Capture the cell that displays the provided text and extract its [x, y] central coordinate. 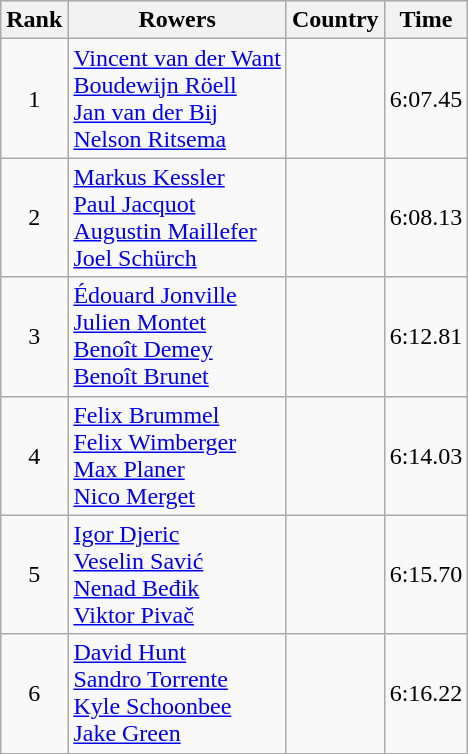
Markus KesslerPaul JacquotAugustin MailleferJoel Schürch [178, 218]
Rank [34, 20]
6:07.45 [426, 98]
2 [34, 218]
1 [34, 98]
6:14.03 [426, 456]
David HuntSandro TorrenteKyle SchoonbeeJake Green [178, 694]
5 [34, 574]
Édouard JonvilleJulien MontetBenoît DemeyBenoît Brunet [178, 336]
Rowers [178, 20]
Time [426, 20]
Igor DjericVeselin SavićNenad BeđikViktor Pivač [178, 574]
6:16.22 [426, 694]
3 [34, 336]
6:15.70 [426, 574]
6:12.81 [426, 336]
6 [34, 694]
Vincent van der WantBoudewijn RöellJan van der BijNelson Ritsema [178, 98]
4 [34, 456]
6:08.13 [426, 218]
Country [335, 20]
Felix BrummelFelix WimbergerMax PlanerNico Merget [178, 456]
